Determine the (x, y) coordinate at the center of the cell enclosing the given text.  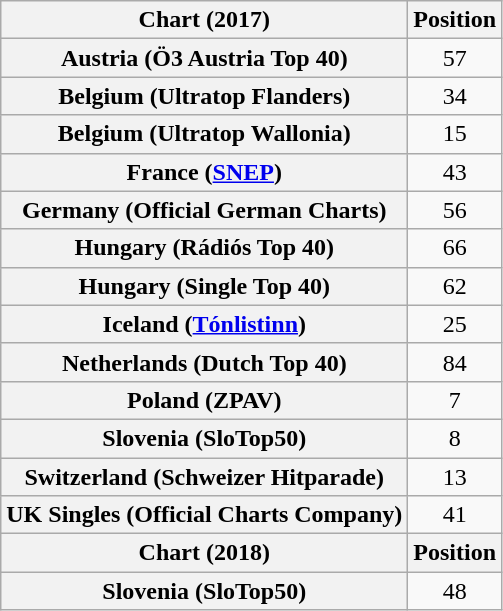
15 (455, 134)
13 (455, 477)
41 (455, 515)
Belgium (Ultratop Wallonia) (204, 134)
66 (455, 248)
7 (455, 400)
84 (455, 362)
62 (455, 286)
Germany (Official German Charts) (204, 210)
48 (455, 591)
43 (455, 172)
56 (455, 210)
Chart (2018) (204, 553)
Chart (2017) (204, 20)
34 (455, 96)
Hungary (Rádiós Top 40) (204, 248)
25 (455, 324)
Switzerland (Schweizer Hitparade) (204, 477)
Netherlands (Dutch Top 40) (204, 362)
Austria (Ö3 Austria Top 40) (204, 58)
Poland (ZPAV) (204, 400)
8 (455, 438)
Hungary (Single Top 40) (204, 286)
57 (455, 58)
Iceland (Tónlistinn) (204, 324)
France (SNEP) (204, 172)
Belgium (Ultratop Flanders) (204, 96)
UK Singles (Official Charts Company) (204, 515)
